Output the (x, y) coordinate of the center of the cell containing the given text.  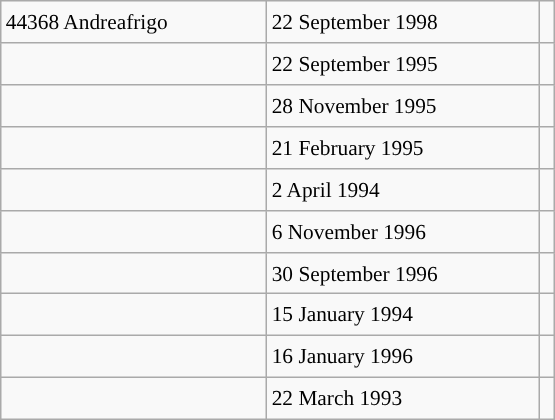
15 January 1994 (403, 315)
16 January 1996 (403, 357)
22 September 1995 (403, 64)
22 March 1993 (403, 399)
30 September 1996 (403, 273)
28 November 1995 (403, 106)
22 September 1998 (403, 22)
44368 Andreafrigo (134, 22)
21 February 1995 (403, 148)
2 April 1994 (403, 189)
6 November 1996 (403, 231)
